From the cell containing the given text, extract its center point as [X, Y] coordinate. 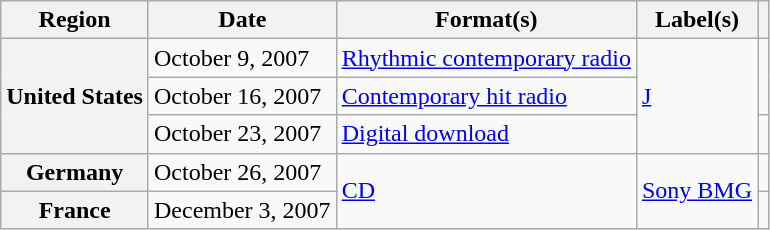
Date [242, 20]
Rhythmic contemporary radio [486, 58]
Region [75, 20]
Contemporary hit radio [486, 96]
October 9, 2007 [242, 58]
Format(s) [486, 20]
Label(s) [696, 20]
December 3, 2007 [242, 210]
CD [486, 191]
October 16, 2007 [242, 96]
October 26, 2007 [242, 172]
Sony BMG [696, 191]
Germany [75, 172]
Digital download [486, 134]
France [75, 210]
United States [75, 96]
October 23, 2007 [242, 134]
J [696, 96]
